Capture the cell that displays the provided text and extract its [X, Y] central coordinate. 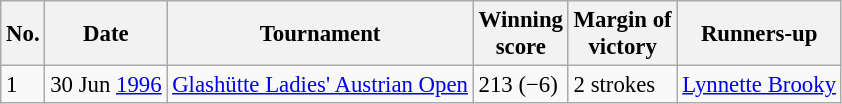
Lynnette Brooky [759, 85]
2 strokes [622, 85]
Glashütte Ladies' Austrian Open [320, 85]
Runners-up [759, 34]
No. [23, 34]
Tournament [320, 34]
Margin of victory [622, 34]
213 (−6) [520, 85]
Date [106, 34]
30 Jun 1996 [106, 85]
1 [23, 85]
Winningscore [520, 34]
